Scan for the cell matching the given text and deliver its (x, y) coordinate at center. 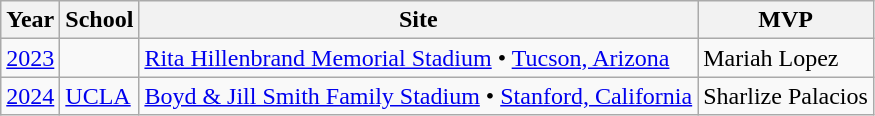
2023 (30, 58)
Mariah Lopez (786, 58)
Boyd & Jill Smith Family Stadium • Stanford, California (418, 96)
School (100, 20)
Sharlize Palacios (786, 96)
2024 (30, 96)
MVP (786, 20)
Rita Hillenbrand Memorial Stadium • Tucson, Arizona (418, 58)
UCLA (100, 96)
Site (418, 20)
Year (30, 20)
